Pinpoint the cell where the given text exists, returning its [x, y] midpoint coordinate. 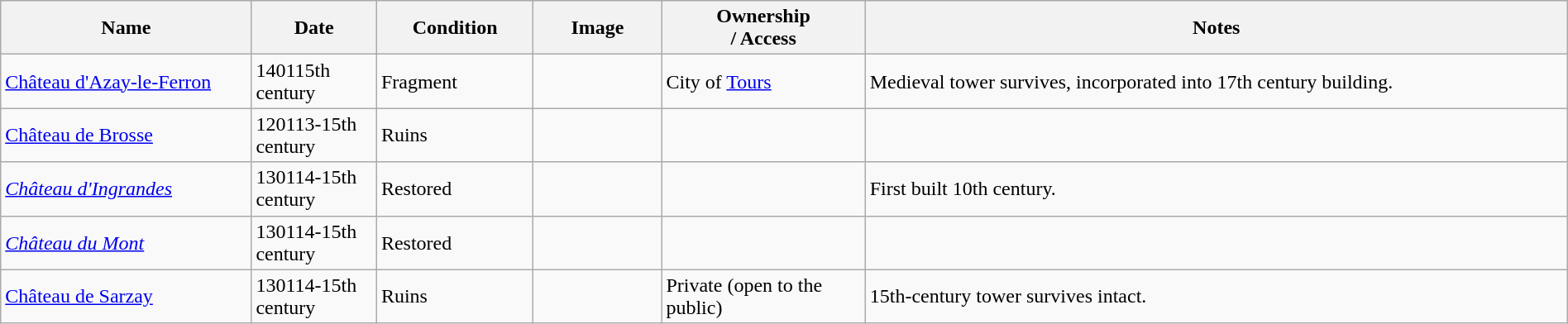
120113-15th century [314, 136]
Condition [455, 28]
Château d'Ingrandes [126, 188]
Date [314, 28]
Fragment [455, 81]
Image [597, 28]
Notes [1216, 28]
Name [126, 28]
Château d'Azay-le-Ferron [126, 81]
Château du Mont [126, 243]
Private (open to the public) [763, 296]
Château de Brosse [126, 136]
15th-century tower survives intact. [1216, 296]
Ownership/ Access [763, 28]
Château de Sarzay [126, 296]
140115th century [314, 81]
First built 10th century. [1216, 188]
City of Tours [763, 81]
Medieval tower survives, incorporated into 17th century building. [1216, 81]
